Locate the cell with the specified text and output its (X, Y) center coordinate. 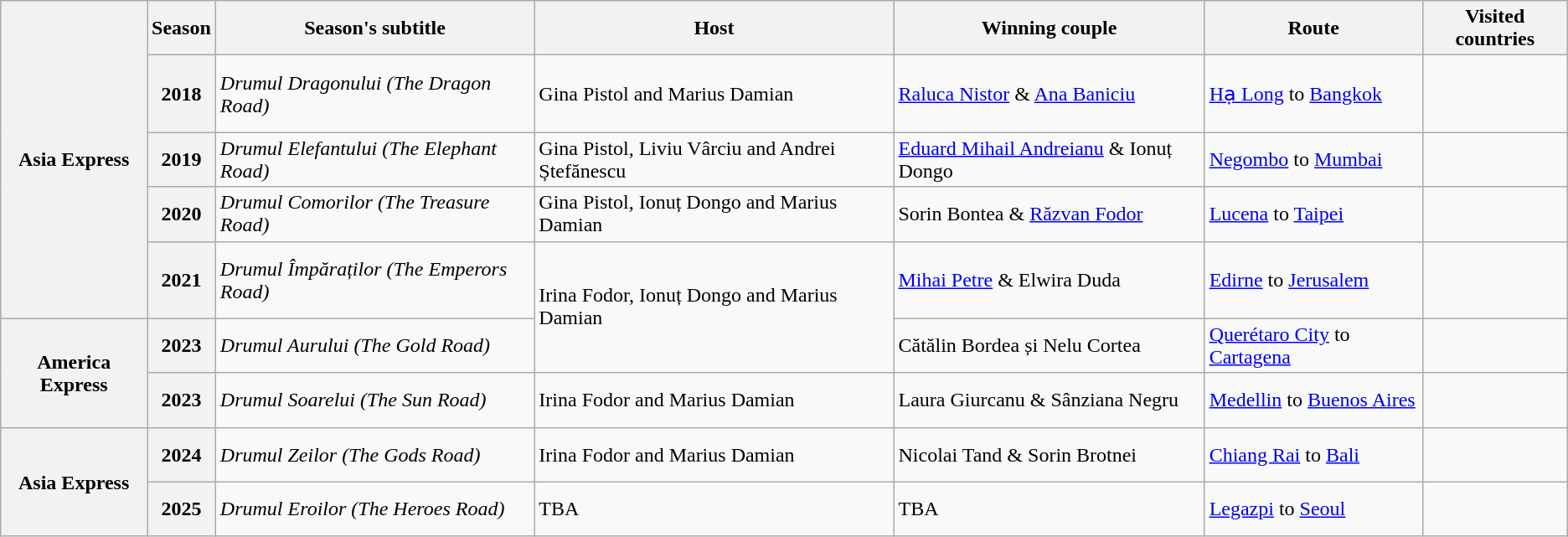
Medellin to Buenos Aires (1313, 400)
2019 (182, 159)
Winning couple (1049, 28)
Chiang Rai to Bali (1313, 454)
Mihai Petre & Elwira Duda (1049, 280)
Hạ Long to Bangkok (1313, 94)
Drumul Zeilor (The Gods Road) (374, 454)
2018 (182, 94)
Drumul Eroilor (The Heroes Road) (374, 509)
Irina Fodor, Ionuț Dongo and Marius Damian (714, 307)
Lucena to Taipei (1313, 214)
Gina Pistol, Ionuț Dongo and Marius Damian (714, 214)
Visited countries (1494, 28)
2021 (182, 280)
Cătălin Bordea și Nelu Cortea (1049, 345)
Drumul Împăraților (The Emperors Road) (374, 280)
Season (182, 28)
Negombo to Mumbai (1313, 159)
2020 (182, 214)
Gina Pistol and Marius Damian (714, 94)
Nicolai Tand & Sorin Brotnei (1049, 454)
Route (1313, 28)
Legazpi to Seoul (1313, 509)
Querétaro City to Cartagena (1313, 345)
2025 (182, 509)
Host (714, 28)
Drumul Aurului (The Gold Road) (374, 345)
America Express (74, 373)
Laura Giurcanu & Sânziana Negru (1049, 400)
Drumul Elefantului (The Elephant Road) (374, 159)
Drumul Soarelui (The Sun Road) (374, 400)
Drumul Comorilor (The Treasure Road) (374, 214)
Gina Pistol, Liviu Vârciu and Andrei Ștefănescu (714, 159)
2024 (182, 454)
Edirne to Jerusalem (1313, 280)
Raluca Nistor & Ana Baniciu (1049, 94)
Drumul Dragonului (The Dragon Road) (374, 94)
Sorin Bontea & Răzvan Fodor (1049, 214)
Season's subtitle (374, 28)
Eduard Mihail Andreianu & Ionuț Dongo (1049, 159)
